Extract the [X, Y] coordinate from the center of the cell holding the provided text.  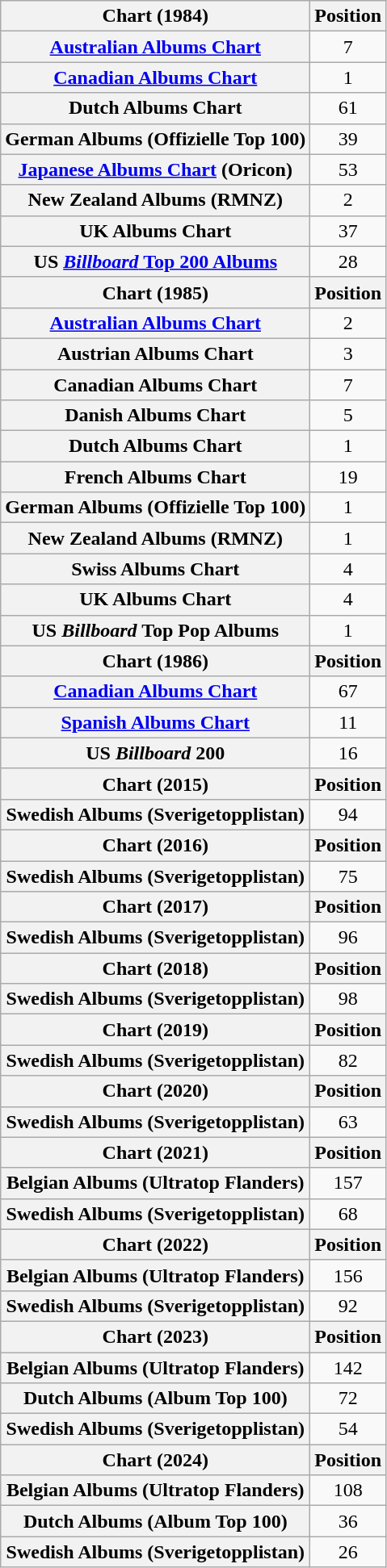
53 [348, 169]
Japanese Albums Chart (Oricon) [155, 169]
Chart (2021) [155, 1152]
Chart (2016) [155, 845]
Spanish Albums Chart [155, 722]
39 [348, 139]
Austrian Albums Chart [155, 353]
16 [348, 753]
37 [348, 231]
36 [348, 1521]
157 [348, 1183]
61 [348, 108]
92 [348, 1306]
Chart (1985) [155, 292]
US Billboard 200 [155, 753]
French Albums Chart [155, 477]
Chart (2017) [155, 907]
11 [348, 722]
Chart (1984) [155, 16]
82 [348, 1060]
67 [348, 692]
US Billboard Top Pop Albums [155, 630]
Swiss Albums Chart [155, 569]
Chart (2015) [155, 784]
Danish Albums Chart [155, 416]
26 [348, 1552]
Chart (2022) [155, 1244]
Chart (2023) [155, 1336]
96 [348, 938]
Chart (2024) [155, 1460]
US Billboard Top 200 Albums [155, 261]
156 [348, 1275]
75 [348, 876]
3 [348, 353]
Chart (2018) [155, 968]
54 [348, 1429]
68 [348, 1214]
142 [348, 1368]
5 [348, 416]
19 [348, 477]
94 [348, 814]
28 [348, 261]
108 [348, 1491]
98 [348, 999]
Chart (1986) [155, 661]
72 [348, 1399]
63 [348, 1122]
Chart (2019) [155, 1030]
Chart (2020) [155, 1091]
